Identify which cell holds the provided text, then report its (X, Y) central coordinate. 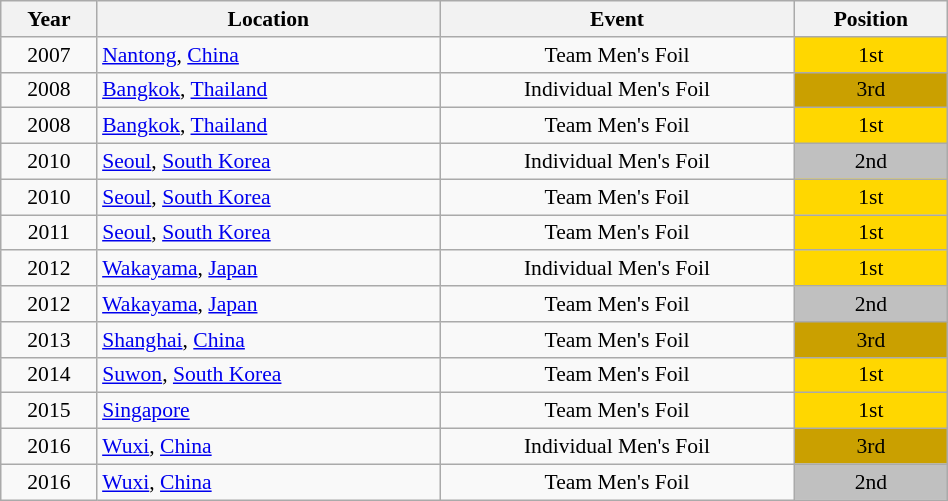
2015 (49, 411)
Singapore (268, 411)
Nantong, China (268, 55)
2013 (49, 340)
Year (49, 19)
Event (618, 19)
Location (268, 19)
2014 (49, 375)
2007 (49, 55)
Position (870, 19)
Shanghai, China (268, 340)
Suwon, South Korea (268, 375)
2011 (49, 233)
